Capture the cell that displays the provided text and extract its [X, Y] central coordinate. 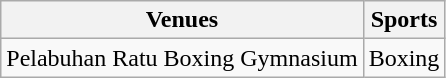
Boxing [404, 58]
Venues [182, 20]
Sports [404, 20]
Pelabuhan Ratu Boxing Gymnasium [182, 58]
